Determine the (x, y) coordinate at the center of the cell enclosing the given text.  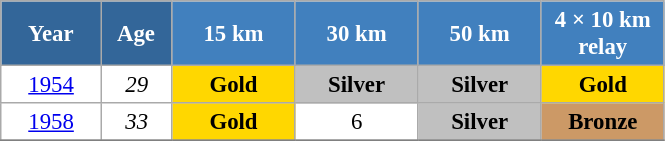
30 km (356, 34)
Age (136, 34)
15 km (234, 34)
6 (356, 122)
4 × 10 km relay (602, 34)
1958 (52, 122)
Year (52, 34)
1954 (52, 85)
Bronze (602, 122)
33 (136, 122)
29 (136, 85)
50 km (480, 34)
